Pinpoint the cell where the given text exists, returning its (x, y) midpoint coordinate. 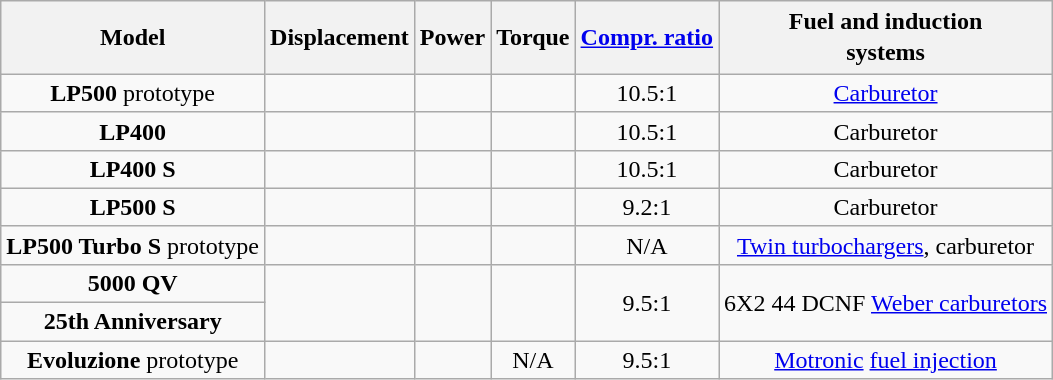
LP500 Turbo S prototype (133, 245)
Power (452, 38)
LP500 prototype (133, 93)
Evoluzione prototype (133, 360)
Model (133, 38)
LP400 S (133, 169)
Motronic fuel injection (886, 360)
LP500 S (133, 207)
25th Anniversary (133, 322)
Twin turbochargers, carburetor (886, 245)
6X2 44 DCNF Weber carburetors (886, 303)
5000 QV (133, 284)
LP400 (133, 131)
Torque (533, 38)
Displacement (340, 38)
9.2:1 (647, 207)
Fuel and inductionsystems (886, 38)
Compr. ratio (647, 38)
